Locate the cell with the specified text and output its (x, y) center coordinate. 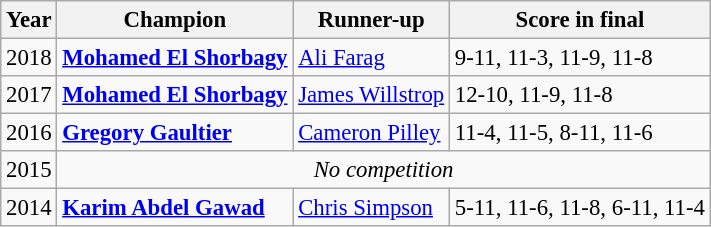
Chris Simpson (372, 208)
Year (29, 20)
Champion (175, 20)
Runner-up (372, 20)
Cameron Pilley (372, 133)
2018 (29, 58)
12-10, 11-9, 11-8 (580, 95)
2015 (29, 170)
2016 (29, 133)
2014 (29, 208)
Karim Abdel Gawad (175, 208)
No competition (384, 170)
Gregory Gaultier (175, 133)
5-11, 11-6, 11-8, 6-11, 11-4 (580, 208)
11-4, 11-5, 8-11, 11-6 (580, 133)
James Willstrop (372, 95)
9-11, 11-3, 11-9, 11-8 (580, 58)
2017 (29, 95)
Ali Farag (372, 58)
Score in final (580, 20)
